From the cell containing the given text, extract its center point as (x, y) coordinate. 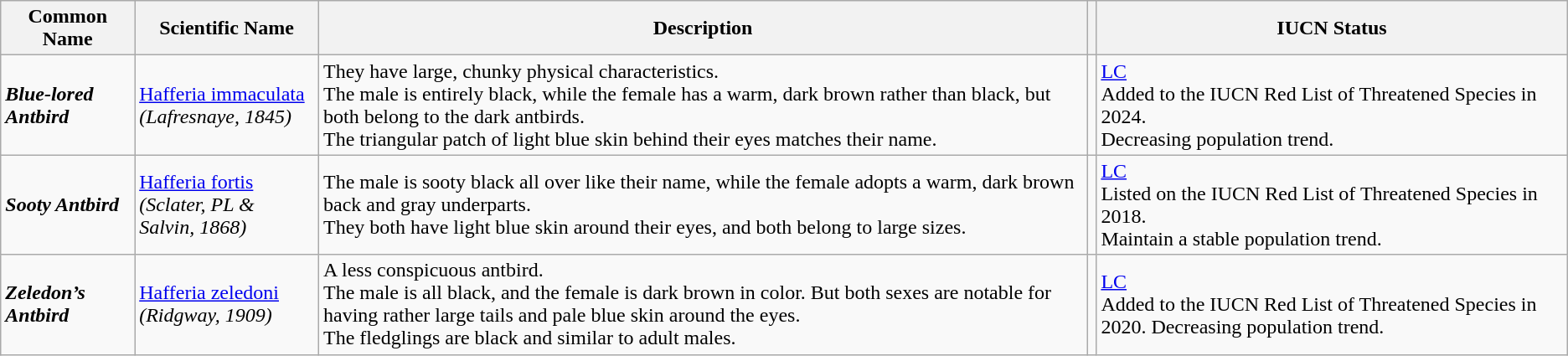
IUCN Status (1332, 28)
Blue-lored Antbird (68, 106)
LCListed on the IUCN Red List of Threatened Species in 2018.Maintain a stable population trend. (1332, 204)
Hafferia fortis(Sclater, PL & Salvin, 1868) (227, 204)
Scientific Name (227, 28)
Common Name (68, 28)
Description (702, 28)
Zeledon’s Antbird (68, 305)
Hafferia zeledoni(Ridgway, 1909) (227, 305)
Sooty Antbird (68, 204)
Hafferia immaculata(Lafresnaye, 1845) (227, 106)
LCAdded to the IUCN Red List of Threatened Species in 2024.Decreasing population trend. (1332, 106)
LCAdded to the IUCN Red List of Threatened Species in 2020. Decreasing population trend. (1332, 305)
